Identify which cell holds the provided text, then report its [x, y] central coordinate. 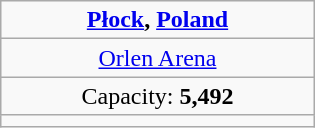
Orlen Arena [158, 58]
Płock, Poland [158, 20]
Capacity: 5,492 [158, 96]
